Scan for the cell matching the given text and deliver its (x, y) coordinate at center. 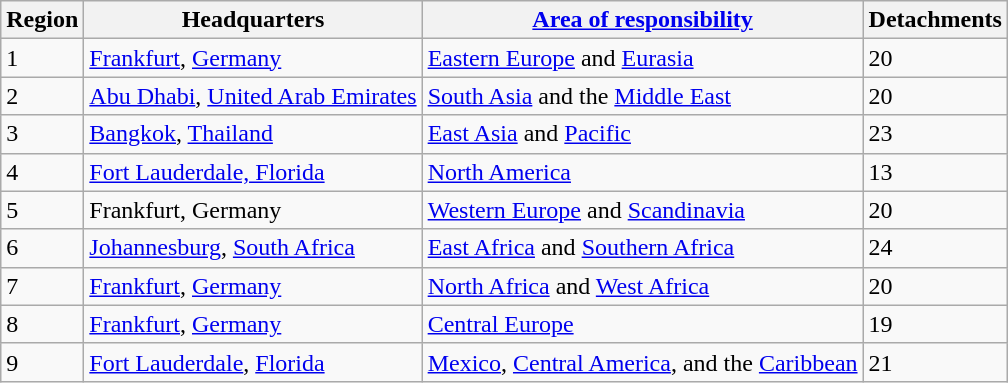
Eastern Europe and Eurasia (642, 58)
South Asia and the Middle East (642, 96)
Central Europe (642, 324)
East Asia and Pacific (642, 134)
8 (42, 324)
Region (42, 20)
21 (935, 362)
Johannesburg, South Africa (253, 248)
Detachments (935, 20)
Western Europe and Scandinavia (642, 210)
Abu Dhabi, United Arab Emirates (253, 96)
5 (42, 210)
Bangkok, Thailand (253, 134)
North Africa and West Africa (642, 286)
7 (42, 286)
24 (935, 248)
13 (935, 172)
Mexico, Central America, and the Caribbean (642, 362)
9 (42, 362)
19 (935, 324)
East Africa and Southern Africa (642, 248)
North America (642, 172)
2 (42, 96)
Area of responsibility (642, 20)
4 (42, 172)
Headquarters (253, 20)
6 (42, 248)
3 (42, 134)
23 (935, 134)
1 (42, 58)
